From the cell containing the given text, extract its center point as [X, Y] coordinate. 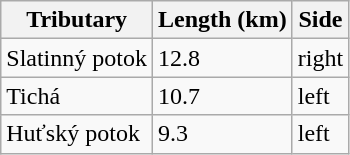
right [320, 58]
Huťský potok [77, 134]
10.7 [222, 96]
Length (km) [222, 20]
12.8 [222, 58]
Side [320, 20]
Tichá [77, 96]
Slatinný potok [77, 58]
Tributary [77, 20]
9.3 [222, 134]
